Provide the (x, y) coordinate of the cell's center where the given text is located.  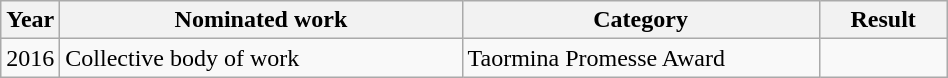
Year (30, 20)
Result (883, 20)
Category (640, 20)
Collective body of work (261, 58)
Taormina Promesse Award (640, 58)
2016 (30, 58)
Nominated work (261, 20)
